Locate the cell with the specified text and output its (x, y) center coordinate. 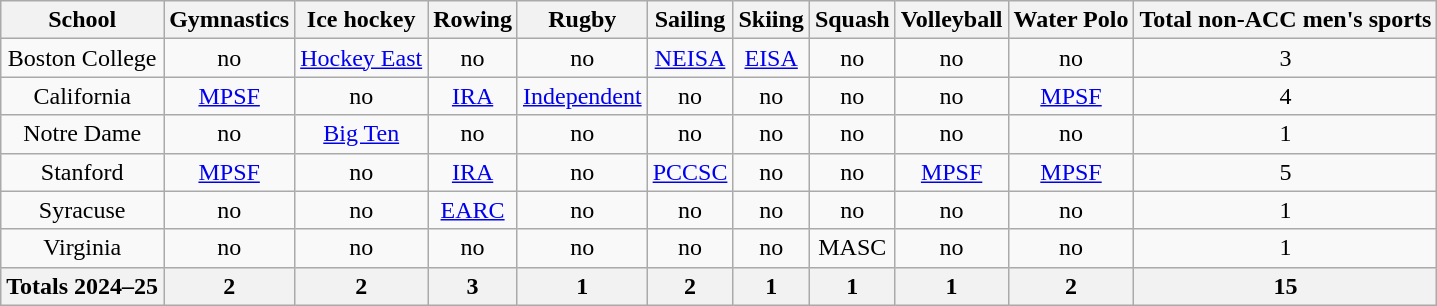
California (82, 96)
Hockey East (362, 58)
Ice hockey (362, 20)
NEISA (690, 58)
MASC (852, 248)
Gymnastics (230, 20)
EISA (771, 58)
Volleyball (952, 20)
Sailing (690, 20)
Big Ten (362, 134)
4 (1286, 96)
Squash (852, 20)
Syracuse (82, 210)
5 (1286, 172)
15 (1286, 286)
Skiing (771, 20)
Boston College (82, 58)
Virginia (82, 248)
Total non-ACC men's sports (1286, 20)
Rugby (582, 20)
Totals 2024–25 (82, 286)
Rowing (473, 20)
Notre Dame (82, 134)
Water Polo (1071, 20)
EARC (473, 210)
Stanford (82, 172)
PCCSC (690, 172)
Independent (582, 96)
School (82, 20)
